From the cell containing the given text, extract its center point as [x, y] coordinate. 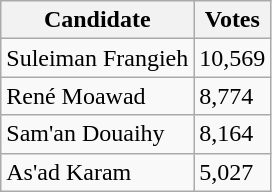
As'ad Karam [98, 172]
Suleiman Frangieh [98, 58]
Candidate [98, 20]
8,774 [232, 96]
5,027 [232, 172]
10,569 [232, 58]
Votes [232, 20]
8,164 [232, 134]
Sam'an Douaihy [98, 134]
René Moawad [98, 96]
